Provide the [X, Y] coordinate of the cell's center where the given text is located.  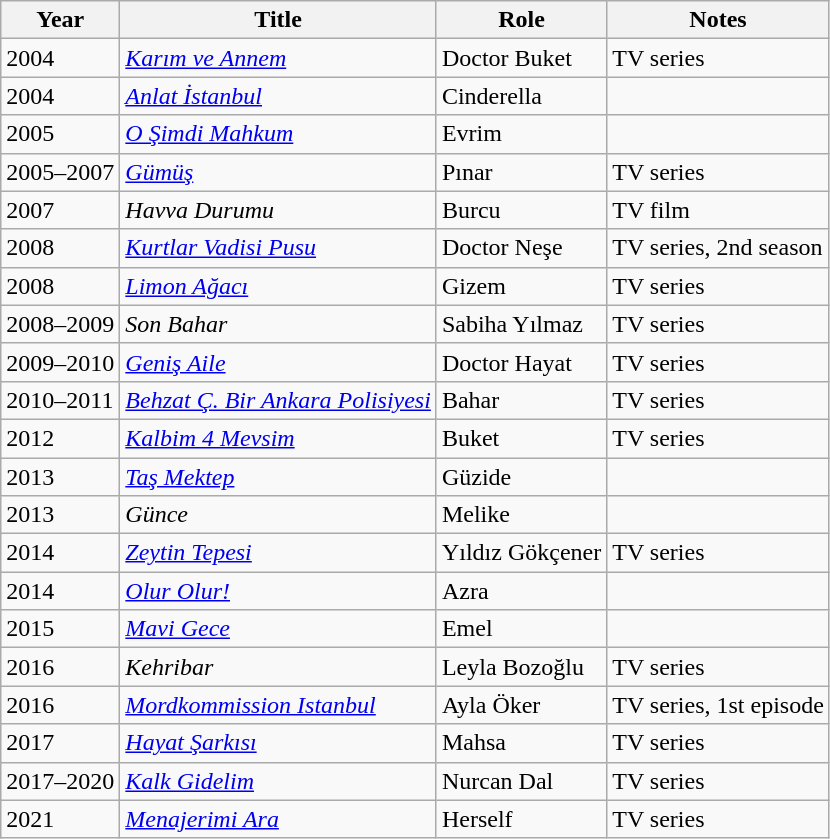
Emel [521, 629]
2017 [60, 743]
2012 [60, 438]
Zeytin Tepesi [278, 553]
Role [521, 20]
Melike [521, 515]
Kurtlar Vadisi Pusu [278, 248]
Herself [521, 819]
2008–2009 [60, 324]
Doctor Neşe [521, 248]
Mordkommission Istanbul [278, 705]
Notes [718, 20]
Anlat İstanbul [278, 96]
Burcu [521, 210]
Bahar [521, 400]
Doctor Buket [521, 58]
Doctor Hayat [521, 362]
2007 [60, 210]
2005–2007 [60, 172]
Evrim [521, 134]
O Şimdi Mahkum [278, 134]
Menajerimi Ara [278, 819]
Yıldız Gökçener [521, 553]
Nurcan Dal [521, 781]
Behzat Ç. Bir Ankara Polisiyesi [278, 400]
Sabiha Yılmaz [521, 324]
Leyla Bozoğlu [521, 667]
Title [278, 20]
TV film [718, 210]
Cinderella [521, 96]
2017–2020 [60, 781]
Buket [521, 438]
2009–2010 [60, 362]
2005 [60, 134]
Geniş Aile [278, 362]
Son Bahar [278, 324]
Havva Durumu [278, 210]
2021 [60, 819]
Year [60, 20]
Azra [521, 591]
2015 [60, 629]
TV series, 2nd season [718, 248]
Kalbim 4 Mevsim [278, 438]
Mahsa [521, 743]
Günce [278, 515]
Gümüş [278, 172]
TV series, 1st episode [718, 705]
Kehribar [278, 667]
Pınar [521, 172]
Gizem [521, 286]
Mavi Gece [278, 629]
Kalk Gidelim [278, 781]
Limon Ağacı [278, 286]
Güzide [521, 477]
2010–2011 [60, 400]
Hayat Şarkısı [278, 743]
Ayla Öker [521, 705]
Taş Mektep [278, 477]
Karım ve Annem [278, 58]
Olur Olur! [278, 591]
